Search for the cell housing the specified text and yield its (x, y) center coordinate. 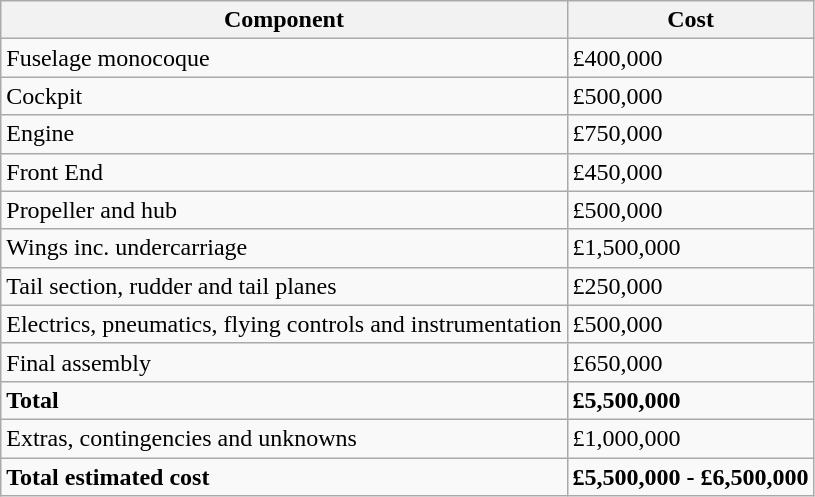
£750,000 (690, 134)
Propeller and hub (284, 210)
Component (284, 20)
Total (284, 400)
£450,000 (690, 172)
Electrics, pneumatics, flying controls and instrumentation (284, 324)
Final assembly (284, 362)
£5,500,000 (690, 400)
Cost (690, 20)
£400,000 (690, 58)
£650,000 (690, 362)
Fuselage monocoque (284, 58)
£1,000,000 (690, 438)
£1,500,000 (690, 248)
Tail section, rudder and tail planes (284, 286)
Front End (284, 172)
Engine (284, 134)
Cockpit (284, 96)
Total estimated cost (284, 477)
Extras, contingencies and unknowns (284, 438)
£250,000 (690, 286)
Wings inc. undercarriage (284, 248)
£5,500,000 - £6,500,000 (690, 477)
